Search for the cell housing the specified text and yield its [X, Y] center coordinate. 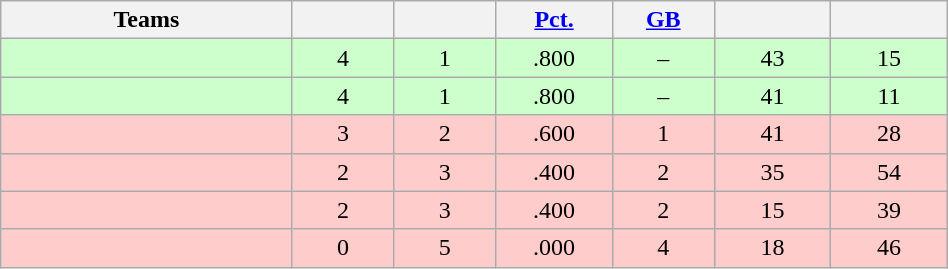
18 [772, 248]
11 [890, 96]
GB [663, 20]
39 [890, 210]
5 [445, 248]
43 [772, 58]
54 [890, 172]
.000 [554, 248]
Pct. [554, 20]
Teams [146, 20]
35 [772, 172]
28 [890, 134]
0 [343, 248]
46 [890, 248]
.600 [554, 134]
